Locate the cell with the specified text and output its (X, Y) center coordinate. 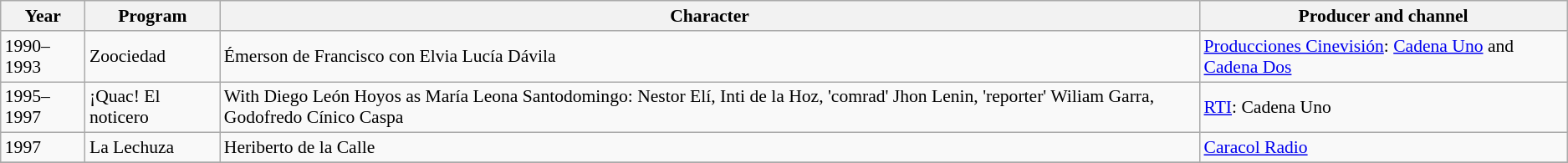
Émerson de Francisco con Elvia Lucía Dávila (710, 57)
Producer and channel (1383, 16)
La Lechuza (152, 148)
Zoociedad (152, 57)
1997 (43, 148)
With Diego León Hoyos as María Leona Santodomingo: Nestor Elí, Inti de la Hoz, 'comrad' Jhon Lenin, 'reporter' Wiliam Garra, Godofredo Cínico Caspa (710, 107)
Character (710, 16)
Heriberto de la Calle (710, 148)
Program (152, 16)
RTI: Cadena Uno (1383, 107)
Year (43, 16)
1990–1993 (43, 57)
1995–1997 (43, 107)
Producciones Cinevisión: Cadena Uno and Cadena Dos (1383, 57)
Caracol Radio (1383, 148)
¡Quac! El noticero (152, 107)
